Scan for the cell matching the given text and deliver its (X, Y) coordinate at center. 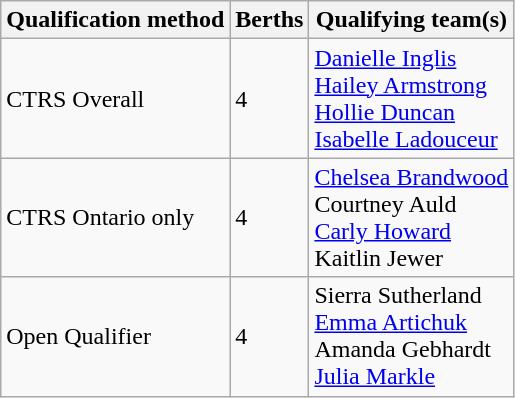
Sierra Sutherland Emma Artichuk Amanda Gebhardt Julia Markle (412, 336)
Danielle Inglis Hailey Armstrong Hollie Duncan Isabelle Ladouceur (412, 98)
Berths (270, 20)
CTRS Ontario only (116, 218)
Open Qualifier (116, 336)
Qualifying team(s) (412, 20)
CTRS Overall (116, 98)
Qualification method (116, 20)
Chelsea Brandwood Courtney Auld Carly Howard Kaitlin Jewer (412, 218)
